Return the [x, y] coordinate for the center point of the cell that contains the specified text.  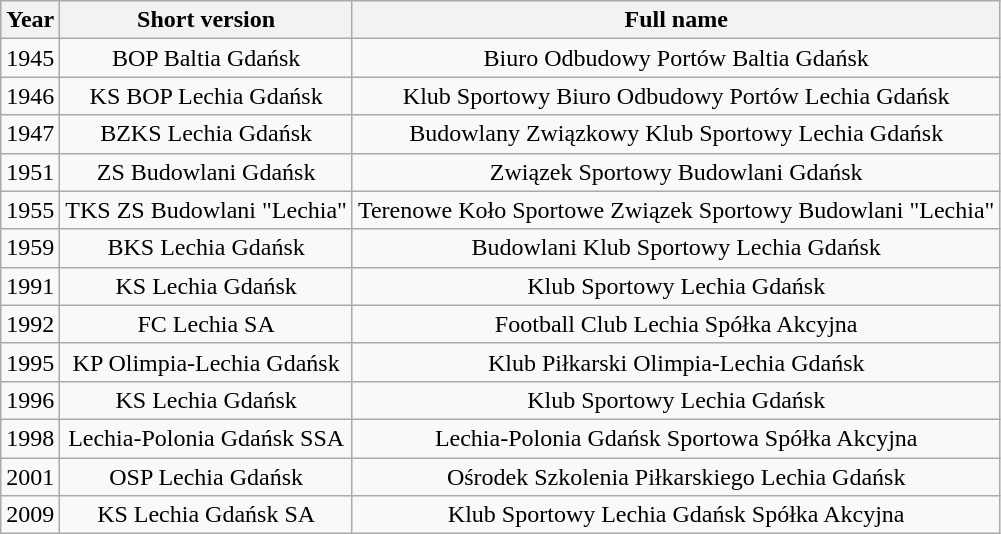
BKS Lechia Gdańsk [206, 248]
KS BOP Lechia Gdańsk [206, 96]
1995 [30, 362]
Lechia-Polonia Gdańsk SSA [206, 438]
Klub Sportowy Lechia Gdańsk Spółka Akcyjna [676, 515]
Lechia-Polonia Gdańsk Sportowa Spółka Akcyjna [676, 438]
1959 [30, 248]
Football Club Lechia Spółka Akcyjna [676, 324]
Biuro Odbudowy Portów Baltia Gdańsk [676, 58]
ZS Budowlani Gdańsk [206, 172]
Terenowe Koło Sportowe Związek Sportowy Budowlani "Lechia" [676, 210]
Year [30, 20]
1951 [30, 172]
Ośrodek Szkolenia Piłkarskiego Lechia Gdańsk [676, 477]
1955 [30, 210]
Full name [676, 20]
Klub Sportowy Biuro Odbudowy Portów Lechia Gdańsk [676, 96]
1945 [30, 58]
Budowlani Klub Sportowy Lechia Gdańsk [676, 248]
BOP Baltia Gdańsk [206, 58]
1996 [30, 400]
1946 [30, 96]
Budowlany Związkowy Klub Sportowy Lechia Gdańsk [676, 134]
KS Lechia Gdańsk SA [206, 515]
KP Olimpia-Lechia Gdańsk [206, 362]
Short version [206, 20]
FC Lechia SA [206, 324]
OSP Lechia Gdańsk [206, 477]
1947 [30, 134]
BZKS Lechia Gdańsk [206, 134]
Związek Sportowy Budowlani Gdańsk [676, 172]
Klub Piłkarski Olimpia-Lechia Gdańsk [676, 362]
TKS ZS Budowlani "Lechia" [206, 210]
2009 [30, 515]
1992 [30, 324]
1991 [30, 286]
1998 [30, 438]
2001 [30, 477]
